Detect which cell encompasses the target text, then output its (X, Y) center coordinate. 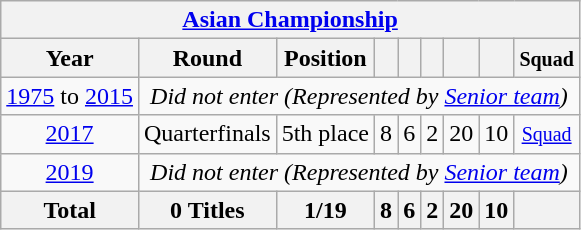
Quarterfinals (207, 134)
Asian Championship (290, 20)
Total (70, 210)
Position (325, 58)
5th place (325, 134)
Year (70, 58)
2017 (70, 134)
1975 to 2015 (70, 96)
0 Titles (207, 210)
1/19 (325, 210)
Round (207, 58)
2019 (70, 172)
